Return the [X, Y] coordinate for the center point of the cell that contains the specified text.  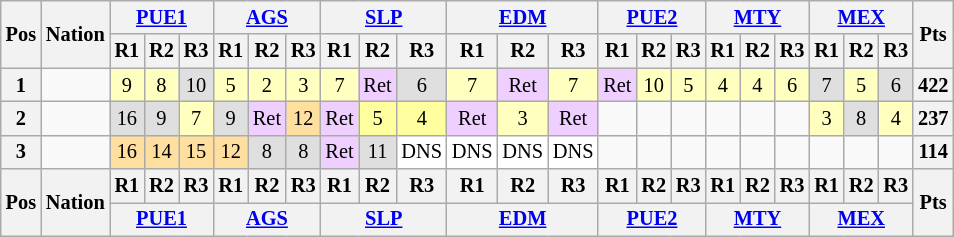
14 [162, 152]
237 [933, 118]
1 [21, 85]
15 [196, 152]
114 [933, 152]
422 [933, 85]
11 [378, 152]
